Provide the [X, Y] coordinate of the cell's center where the given text is located.  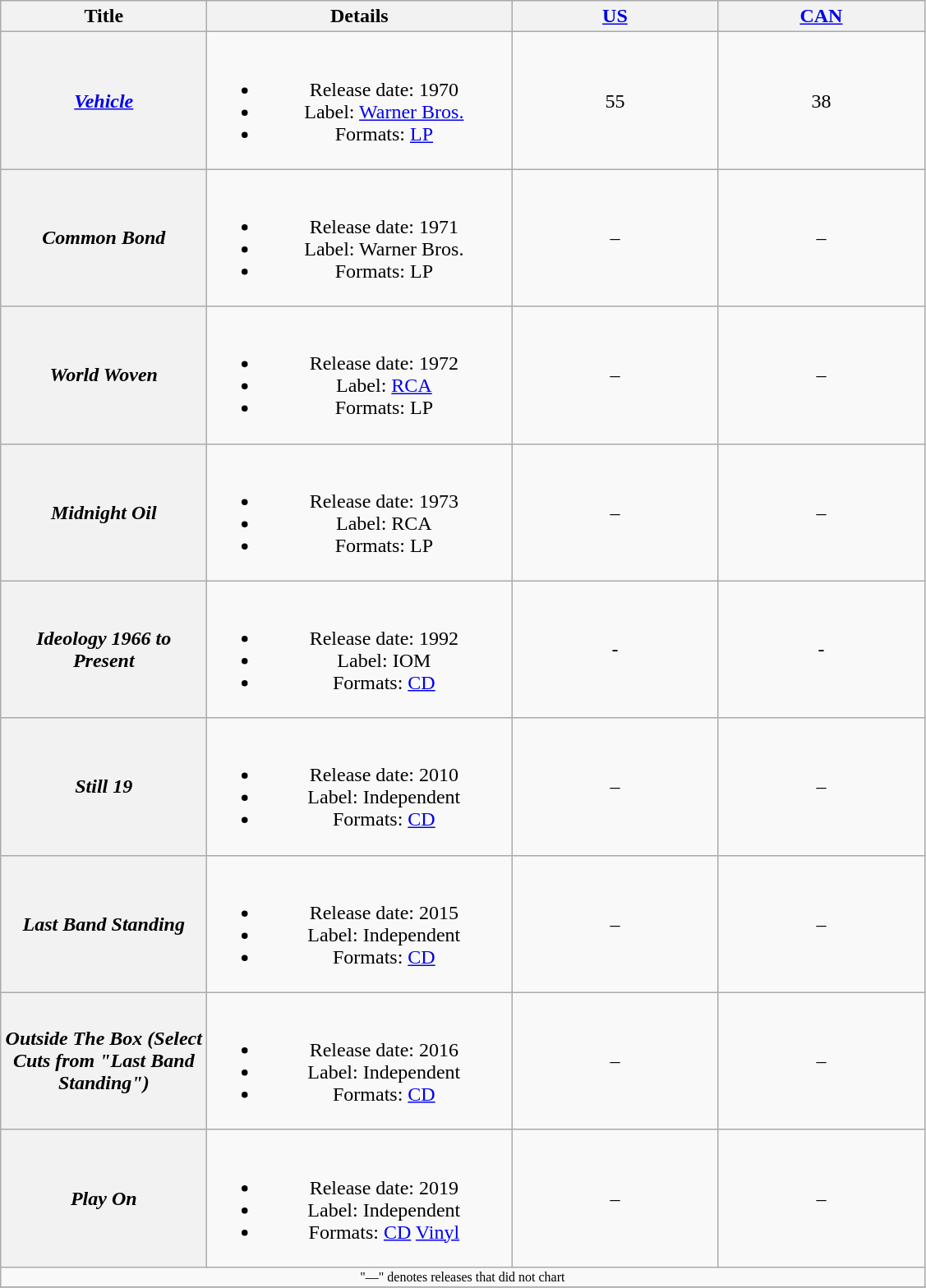
Last Band Standing [104, 923]
Outside The Box (Select Cuts from "Last Band Standing") [104, 1061]
Ideology 1966 to Present [104, 649]
US [615, 16]
Play On [104, 1198]
Release date: 2015Label: IndependentFormats: CD [360, 923]
"—" denotes releases that did not chart [463, 1276]
Details [360, 16]
Release date: 1992Label: IOMFormats: CD [360, 649]
World Woven [104, 375]
CAN [822, 16]
55 [615, 100]
Release date: 1970Label: Warner Bros.Formats: LP [360, 100]
Common Bond [104, 238]
Release date: 2019Label: IndependentFormats: CD Vinyl [360, 1198]
Vehicle [104, 100]
Title [104, 16]
Release date: 1972Label: RCAFormats: LP [360, 375]
Midnight Oil [104, 513]
Release date: 2010Label: IndependentFormats: CD [360, 787]
Release date: 2016Label: IndependentFormats: CD [360, 1061]
Release date: 1973Label: RCAFormats: LP [360, 513]
38 [822, 100]
Still 19 [104, 787]
Release date: 1971Label: Warner Bros.Formats: LP [360, 238]
